Pinpoint the cell where the given text exists, returning its (X, Y) midpoint coordinate. 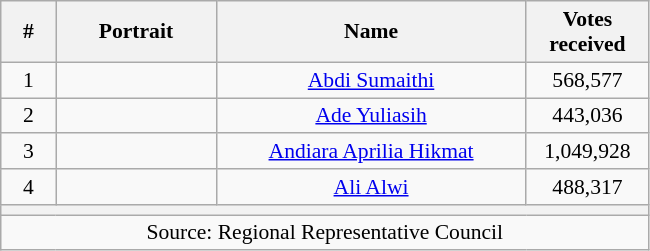
443,036 (588, 116)
Abdi Sumaithi (371, 80)
4 (28, 187)
Ade Yuliasih (371, 116)
Votes received (588, 32)
Andiara Aprilia Hikmat (371, 152)
Name (371, 32)
Source: Regional Representative Council (325, 233)
Ali Alwi (371, 187)
1,049,928 (588, 152)
2 (28, 116)
568,577 (588, 80)
3 (28, 152)
Portrait (136, 32)
1 (28, 80)
488,317 (588, 187)
# (28, 32)
